Find where the given text appears and provide that cell's center as [x, y] coordinate. 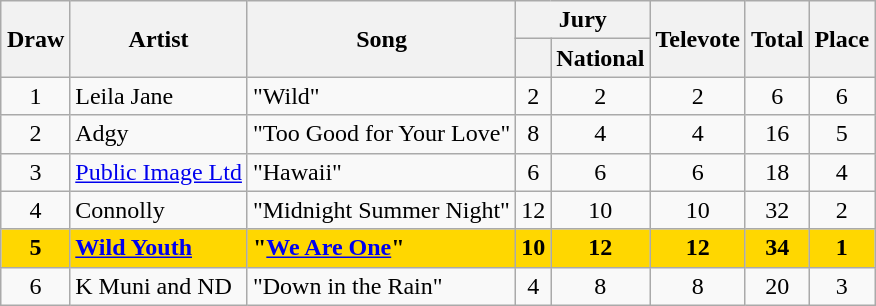
Jury [583, 20]
16 [777, 134]
Wild Youth [159, 248]
Place [842, 39]
18 [777, 172]
Connolly [159, 210]
"We Are One" [381, 248]
Song [381, 39]
32 [777, 210]
"Too Good for Your Love" [381, 134]
34 [777, 248]
"Down in the Rain" [381, 286]
Adgy [159, 134]
National [600, 58]
Televote [698, 39]
Public Image Ltd [159, 172]
K Muni and ND [159, 286]
Artist [159, 39]
Leila Jane [159, 96]
Total [777, 39]
"Hawaii" [381, 172]
"Midnight Summer Night" [381, 210]
Draw [35, 39]
20 [777, 286]
"Wild" [381, 96]
